Output the [X, Y] coordinate of the center of the cell containing the given text.  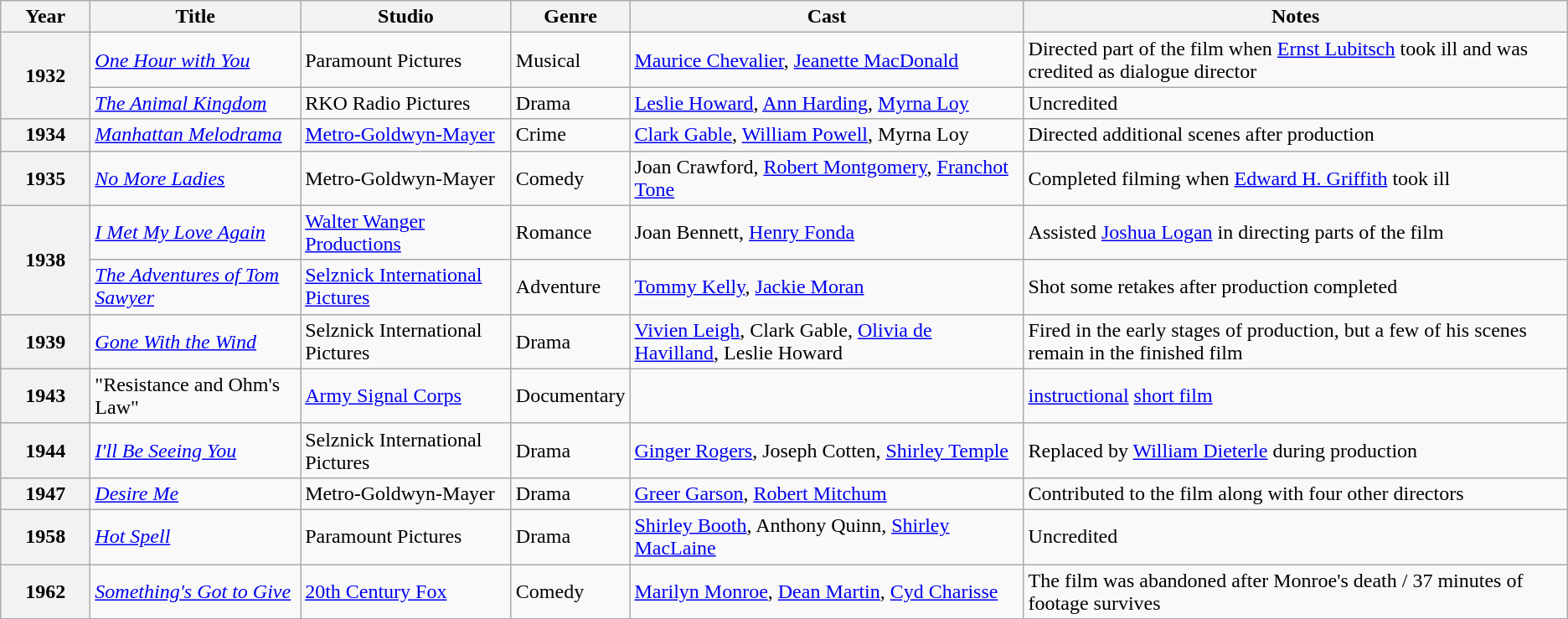
Completed filming when Edward H. Griffith took ill [1295, 178]
1934 [45, 135]
1962 [45, 591]
1958 [45, 536]
Fired in the early stages of production, but a few of his scenes remain in the finished film [1295, 342]
Army Signal Corps [406, 395]
Walter Wanger Productions [406, 233]
The Animal Kingdom [196, 103]
1944 [45, 451]
Joan Bennett, Henry Fonda [827, 233]
Documentary [570, 395]
Something's Got to Give [196, 591]
Genre [570, 17]
Contributed to the film along with four other directors [1295, 493]
Marilyn Monroe, Dean Martin, Cyd Charisse [827, 591]
Shot some retakes after production completed [1295, 286]
Notes [1295, 17]
1938 [45, 260]
1943 [45, 395]
1947 [45, 493]
"Resistance and Ohm's Law" [196, 395]
1935 [45, 178]
Year [45, 17]
The film was abandoned after Monroe's death / 37 minutes of footage survives [1295, 591]
instructional short film [1295, 395]
The Adventures of Tom Sawyer [196, 286]
Cast [827, 17]
1939 [45, 342]
Desire Me [196, 493]
20th Century Fox [406, 591]
Directed part of the film when Ernst Lubitsch took ill and was credited as dialogue director [1295, 60]
Hot Spell [196, 536]
Tommy Kelly, Jackie Moran [827, 286]
Leslie Howard, Ann Harding, Myrna Loy [827, 103]
Clark Gable, William Powell, Myrna Loy [827, 135]
No More Ladies [196, 178]
Gone With the Wind [196, 342]
Romance [570, 233]
Assisted Joshua Logan in directing parts of the film [1295, 233]
Joan Crawford, Robert Montgomery, Franchot Tone [827, 178]
RKO Radio Pictures [406, 103]
1932 [45, 75]
Crime [570, 135]
I Met My Love Again [196, 233]
I'll Be Seeing You [196, 451]
Title [196, 17]
Ginger Rogers, Joseph Cotten, Shirley Temple [827, 451]
Manhattan Melodrama [196, 135]
Adventure [570, 286]
Vivien Leigh, Clark Gable, Olivia de Havilland, Leslie Howard [827, 342]
Maurice Chevalier, Jeanette MacDonald [827, 60]
Shirley Booth, Anthony Quinn, Shirley MacLaine [827, 536]
Replaced by William Dieterle during production [1295, 451]
Studio [406, 17]
One Hour with You [196, 60]
Musical [570, 60]
Greer Garson, Robert Mitchum [827, 493]
Directed additional scenes after production [1295, 135]
